Return the (X, Y) coordinate for the center point of the cell that contains the specified text.  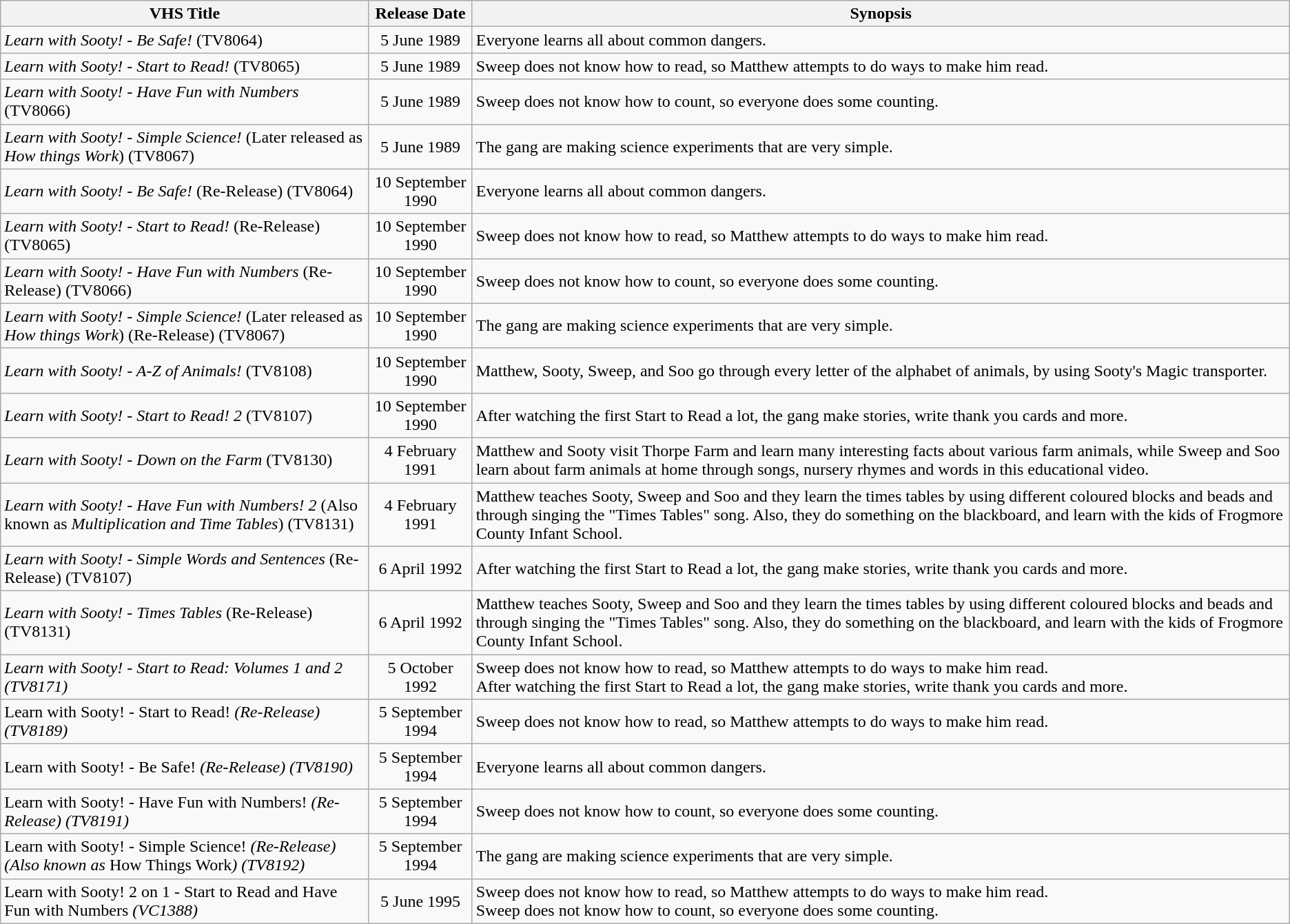
Learn with Sooty! - Have Fun with Numbers (Re-Release) (TV8066) (185, 281)
5 June 1995 (420, 901)
VHS Title (185, 14)
Learn with Sooty! - Start to Read! (Re-Release) (TV8065) (185, 236)
Sweep does not know how to read, so Matthew attempts to do ways to make him read.Sweep does not know how to count, so everyone does some counting. (881, 901)
Learn with Sooty! - Be Safe! (TV8064) (185, 40)
Learn with Sooty! - Have Fun with Numbers (TV8066) (185, 102)
Synopsis (881, 14)
Learn with Sooty! - Simple Science! (Re-Release) (Also known as How Things Work) (TV8192) (185, 856)
5 October 1992 (420, 677)
Learn with Sooty! - Have Fun with Numbers! 2 (Also known as Multiplication and Time Tables) (TV8131) (185, 514)
Release Date (420, 14)
Learn with Sooty! - Times Tables (Re-Release) (TV8131) (185, 623)
Learn with Sooty! - A-Z of Animals! (TV8108) (185, 371)
Learn with Sooty! - Start to Read! 2 (TV8107) (185, 415)
Learn with Sooty! - Be Safe! (Re-Release) (TV8190) (185, 766)
Learn with Sooty! - Simple Science! (Later released as How things Work) (TV8067) (185, 146)
Learn with Sooty! - Be Safe! (Re-Release) (TV8064) (185, 192)
Learn with Sooty! - Down on the Farm (TV8130) (185, 460)
Learn with Sooty! - Simple Words and Sentences (Re-Release) (TV8107) (185, 569)
Matthew, Sooty, Sweep, and Soo go through every letter of the alphabet of animals, by using Sooty's Magic transporter. (881, 371)
Learn with Sooty! - Start to Read! (Re-Release) (TV8189) (185, 722)
Learn with Sooty! - Start to Read! (TV8065) (185, 66)
Learn with Sooty! 2 on 1 - Start to Read and Have Fun with Numbers (VC1388) (185, 901)
Learn with Sooty! - Start to Read: Volumes 1 and 2 (TV8171) (185, 677)
Learn with Sooty! - Have Fun with Numbers! (Re-Release) (TV8191) (185, 812)
Learn with Sooty! - Simple Science! (Later released as How things Work) (Re-Release) (TV8067) (185, 325)
